Pinpoint the cell where the given text exists, returning its (x, y) midpoint coordinate. 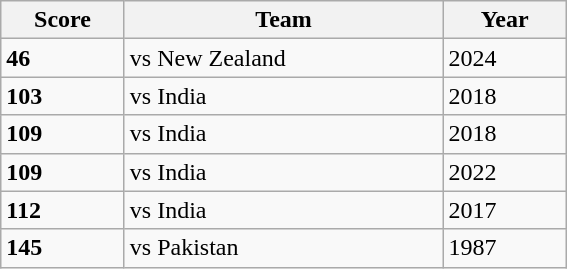
vs New Zealand (284, 58)
2022 (505, 172)
1987 (505, 248)
46 (63, 58)
Year (505, 20)
112 (63, 210)
2017 (505, 210)
Score (63, 20)
145 (63, 248)
103 (63, 96)
Team (284, 20)
vs Pakistan (284, 248)
2024 (505, 58)
